Find where the given text appears and provide that cell's center as (X, Y) coordinate. 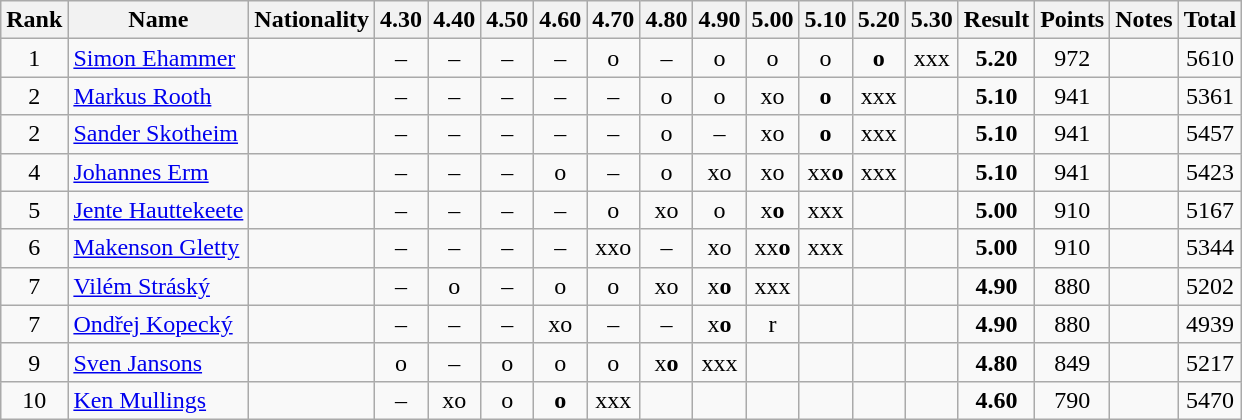
5167 (1210, 210)
Name (158, 20)
10 (34, 400)
5 (34, 210)
5202 (1210, 286)
Sander Skotheim (158, 134)
5610 (1210, 58)
5361 (1210, 96)
849 (1072, 362)
6 (34, 248)
r (772, 324)
4.70 (614, 20)
Points (1072, 20)
972 (1072, 58)
5470 (1210, 400)
9 (34, 362)
Sven Jansons (158, 362)
Ken Mullings (158, 400)
4 (34, 172)
Jente Hauttekeete (158, 210)
Makenson Gletty (158, 248)
4.40 (454, 20)
1 (34, 58)
4939 (1210, 324)
4.50 (508, 20)
Nationality (312, 20)
4.30 (402, 20)
Rank (34, 20)
5217 (1210, 362)
Johannes Erm (158, 172)
Vilém Stráský (158, 286)
Total (1210, 20)
5.30 (932, 20)
5344 (1210, 248)
790 (1072, 400)
5457 (1210, 134)
5423 (1210, 172)
Ondřej Kopecký (158, 324)
Notes (1144, 20)
Markus Rooth (158, 96)
Result (996, 20)
Simon Ehammer (158, 58)
